Extract the [x, y] coordinate from the center of the cell holding the provided text.  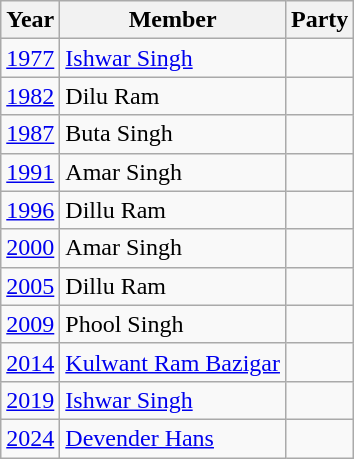
Kulwant Ram Bazigar [173, 362]
1987 [30, 134]
2024 [30, 438]
2000 [30, 248]
1982 [30, 96]
2014 [30, 362]
Devender Hans [173, 438]
2009 [30, 324]
Buta Singh [173, 134]
1996 [30, 210]
Member [173, 20]
Phool Singh [173, 324]
Dilu Ram [173, 96]
Year [30, 20]
1991 [30, 172]
1977 [30, 58]
2019 [30, 400]
Party [319, 20]
2005 [30, 286]
